From the cell containing the given text, extract its center point as (X, Y) coordinate. 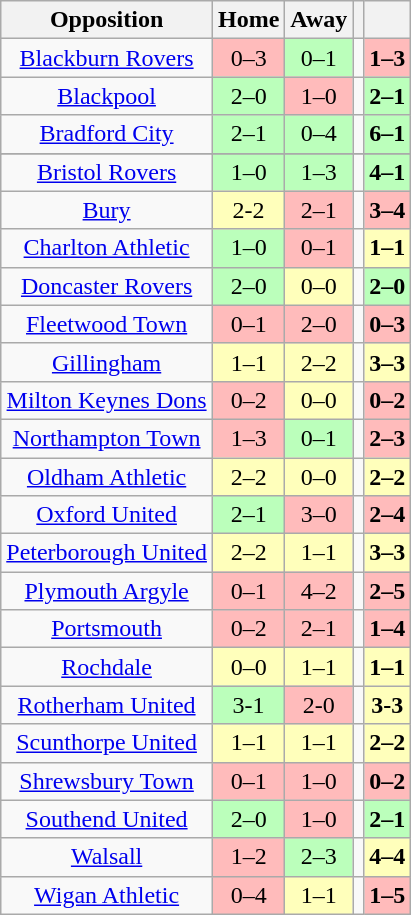
2–5 (388, 591)
Oxford United (107, 515)
4–1 (388, 172)
3-1 (248, 705)
1–4 (388, 629)
Walsall (107, 857)
Gillingham (107, 362)
2-2 (248, 210)
3-3 (388, 705)
Bradford City (107, 134)
6–1 (388, 134)
4–2 (319, 591)
Plymouth Argyle (107, 591)
Bury (107, 210)
Shrewsbury Town (107, 781)
Northampton Town (107, 438)
Blackburn Rovers (107, 58)
Rotherham United (107, 705)
Wigan Athletic (107, 895)
Rochdale (107, 667)
Blackpool (107, 96)
1–5 (388, 895)
1–2 (248, 857)
Bristol Rovers (107, 172)
Doncaster Rovers (107, 286)
Portsmouth (107, 629)
2-0 (319, 705)
Peterborough United (107, 553)
Southend United (107, 819)
3–0 (319, 515)
Home (248, 20)
Opposition (107, 20)
4–4 (388, 857)
Away (319, 20)
Oldham Athletic (107, 477)
Milton Keynes Dons (107, 400)
Charlton Athletic (107, 248)
Scunthorpe United (107, 743)
2–4 (388, 515)
3–4 (388, 210)
Fleetwood Town (107, 324)
